Output the [X, Y] coordinate of the center of the cell containing the given text.  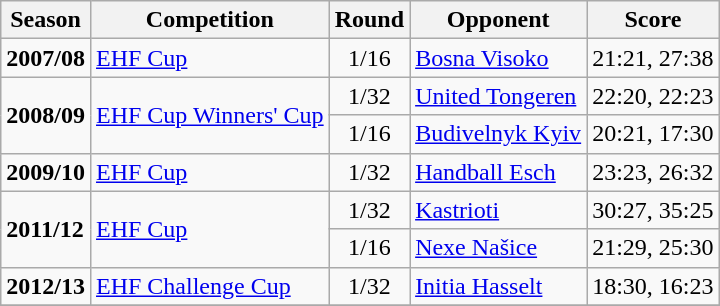
Kastrioti [498, 210]
Initia Hasselt [498, 286]
21:21, 27:38 [653, 58]
Budivelnyk Kyiv [498, 134]
Season [46, 20]
2011/12 [46, 229]
Opponent [498, 20]
23:23, 26:32 [653, 172]
2009/10 [46, 172]
EHF Challenge Cup [210, 286]
Round [369, 20]
2007/08 [46, 58]
2008/09 [46, 115]
United Tongeren [498, 96]
30:27, 35:25 [653, 210]
Bosna Visoko [498, 58]
21:29, 25:30 [653, 248]
Competition [210, 20]
20:21, 17:30 [653, 134]
18:30, 16:23 [653, 286]
Nexe Našice [498, 248]
2012/13 [46, 286]
EHF Cup Winners' Cup [210, 115]
Score [653, 20]
22:20, 22:23 [653, 96]
Handball Esch [498, 172]
